Scan for the cell matching the given text and deliver its [X, Y] coordinate at center. 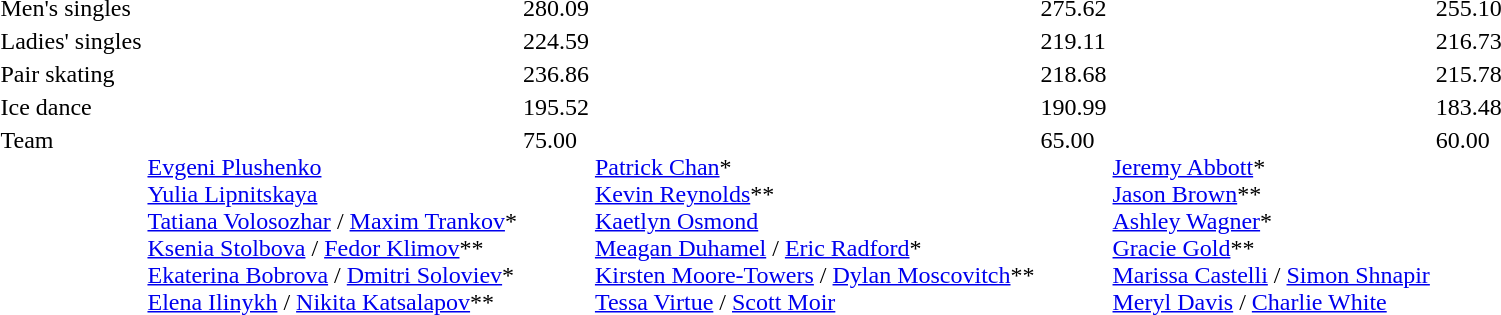
236.86 [556, 74]
224.59 [556, 41]
195.52 [556, 107]
190.99 [1074, 107]
219.11 [1074, 41]
218.68 [1074, 74]
